Scan for the cell matching the given text and deliver its (x, y) coordinate at center. 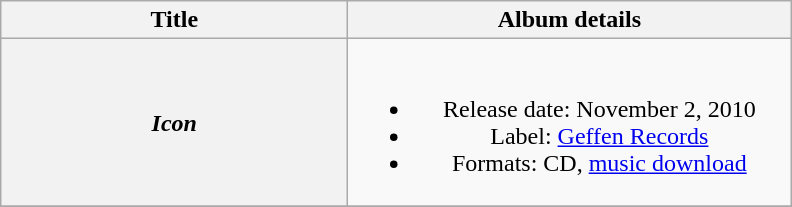
Title (174, 20)
Release date: November 2, 2010Label: Geffen RecordsFormats: CD, music download (570, 122)
Album details (570, 20)
Icon (174, 122)
